From the cell containing the given text, extract its center point as (x, y) coordinate. 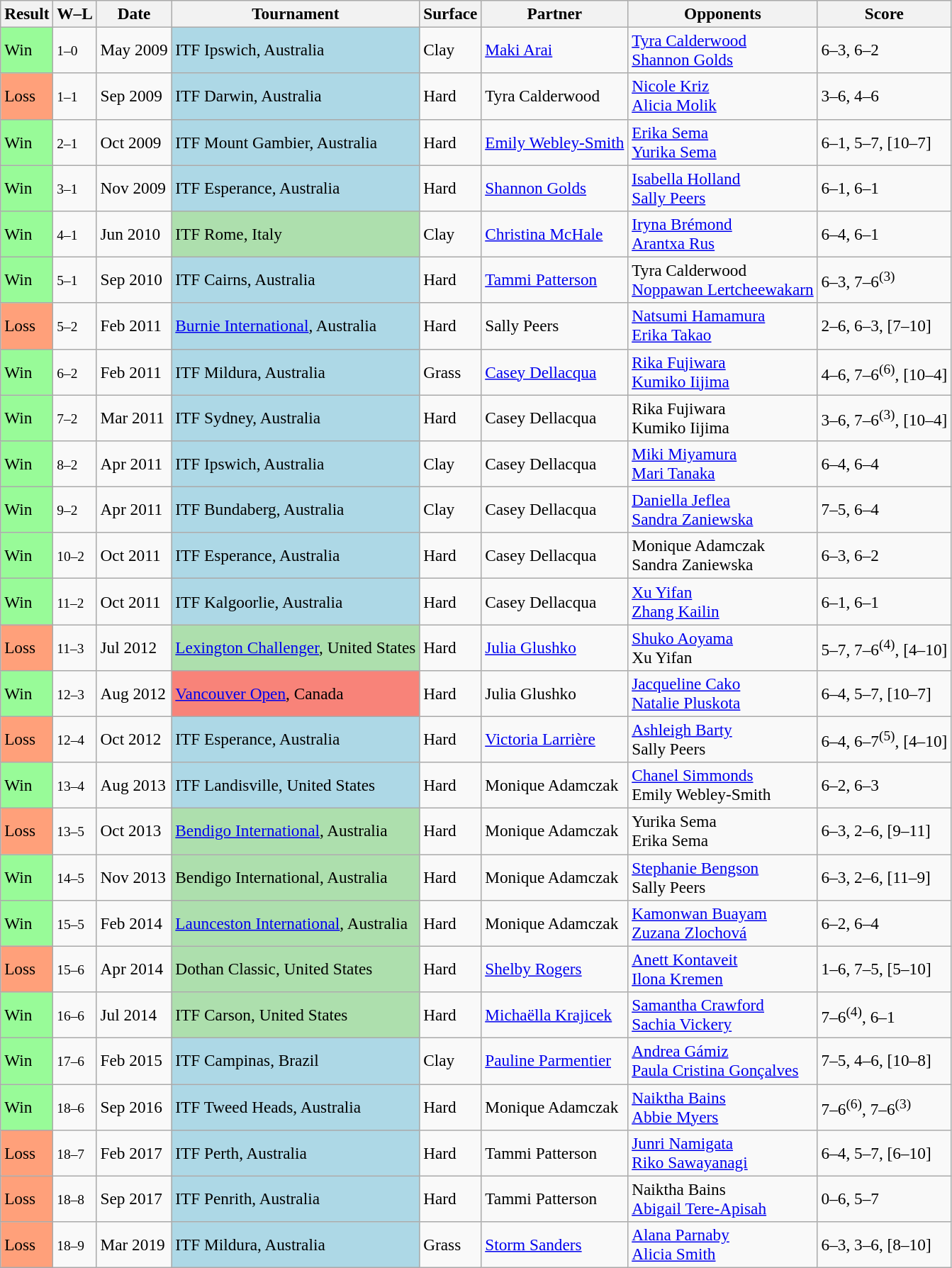
6–3, 2–6, [11–9] (885, 877)
Victoria Larrière (554, 739)
15–5 (75, 923)
Feb 2014 (134, 923)
Apr 2014 (134, 969)
8–2 (75, 464)
Jacqueline Cako Natalie Pluskota (723, 694)
Mar 2011 (134, 417)
Oct 2009 (134, 142)
Date (134, 13)
Vancouver Open, Canada (296, 694)
Maki Arai (554, 50)
Anett Kontaveit Ilona Kremen (723, 969)
6–3, 3–6, [8–10] (885, 1244)
ITF Perth, Australia (296, 1153)
Sally Peers (554, 326)
Tyra Calderwood (554, 96)
11–3 (75, 647)
Jul 2012 (134, 647)
14–5 (75, 877)
3–6, 7–6(3), [10–4] (885, 417)
Isabella Holland Sally Peers (723, 187)
3–1 (75, 187)
Burnie International, Australia (296, 326)
Jun 2010 (134, 234)
Iryna Brémond Arantxa Rus (723, 234)
6–2, 6–4 (885, 923)
Sep 2016 (134, 1106)
Sep 2009 (134, 96)
1–0 (75, 50)
ITF Penrith, Australia (296, 1199)
Dothan Classic, United States (296, 969)
Feb 2017 (134, 1153)
Kamonwan Buayam Zuzana Zlochová (723, 923)
Ashleigh Barty Sally Peers (723, 739)
10–2 (75, 556)
2–1 (75, 142)
7–6(6), 7–6(3) (885, 1106)
W–L (75, 13)
7–5, 6–4 (885, 509)
1–1 (75, 96)
Naiktha Bains Abigail Tere-Apisah (723, 1199)
Alana Parnaby Alicia Smith (723, 1244)
Erika Sema Yurika Sema (723, 142)
Daniella Jeflea Sandra Zaniewska (723, 509)
Tournament (296, 13)
Aug 2013 (134, 786)
5–1 (75, 279)
Jul 2014 (134, 1014)
7–2 (75, 417)
13–5 (75, 831)
Nov 2009 (134, 187)
2–6, 6–3, [7–10] (885, 326)
Result (27, 13)
Xu Yifan Zhang Kailin (723, 601)
ITF Darwin, Australia (296, 96)
Emily Webley-Smith (554, 142)
Michaëlla Krajicek (554, 1014)
5–7, 7–6(4), [4–10] (885, 647)
Tyra Calderwood Shannon Golds (723, 50)
3–6, 4–6 (885, 96)
1–6, 7–5, [5–10] (885, 969)
Shelby Rogers (554, 969)
Oct 2012 (134, 739)
5–2 (75, 326)
Partner (554, 13)
Score (885, 13)
Oct 2013 (134, 831)
Launceston International, Australia (296, 923)
18–7 (75, 1153)
Natsumi Hamamura Erika Takao (723, 326)
7–5, 4–6, [10–8] (885, 1061)
ITF Tweed Heads, Australia (296, 1106)
6–1, 5–7, [10–7] (885, 142)
18–6 (75, 1106)
12–4 (75, 739)
ITF Mount Gambier, Australia (296, 142)
ITF Landisville, United States (296, 786)
May 2009 (134, 50)
ITF Bundaberg, Australia (296, 509)
ITF Rome, Italy (296, 234)
6–3, 7–6(3) (885, 279)
16–6 (75, 1014)
Mar 2019 (134, 1244)
6–4, 6–4 (885, 464)
Samantha Crawford Sachia Vickery (723, 1014)
Sep 2010 (134, 279)
6–2, 6–3 (885, 786)
Yurika Sema Erika Sema (723, 831)
13–4 (75, 786)
Pauline Parmentier (554, 1061)
6–4, 6–7(5), [4–10] (885, 739)
Sep 2017 (134, 1199)
6–3, 2–6, [9–11] (885, 831)
Aug 2012 (134, 694)
Andrea Gámiz Paula Cristina Gonçalves (723, 1061)
Chanel Simmonds Emily Webley-Smith (723, 786)
6–2 (75, 372)
Opponents (723, 13)
Nicole Kriz Alicia Molik (723, 96)
6–4, 6–1 (885, 234)
Shannon Golds (554, 187)
Nov 2013 (134, 877)
ITF Carson, United States (296, 1014)
Miki Miyamura Mari Tanaka (723, 464)
Christina McHale (554, 234)
ITF Cairns, Australia (296, 279)
9–2 (75, 509)
15–6 (75, 969)
Junri Namigata Riko Sawayanagi (723, 1153)
Monique Adamczak Sandra Zaniewska (723, 556)
ITF Campinas, Brazil (296, 1061)
11–2 (75, 601)
7–6(4), 6–1 (885, 1014)
6–4, 5–7, [10–7] (885, 694)
Feb 2015 (134, 1061)
Stephanie Bengson Sally Peers (723, 877)
Tyra Calderwood Noppawan Lertcheewakarn (723, 279)
Lexington Challenger, United States (296, 647)
4–6, 7–6(6), [10–4] (885, 372)
17–6 (75, 1061)
18–9 (75, 1244)
Surface (451, 13)
ITF Sydney, Australia (296, 417)
18–8 (75, 1199)
Naiktha Bains Abbie Myers (723, 1106)
12–3 (75, 694)
6–4, 5–7, [6–10] (885, 1153)
0–6, 5–7 (885, 1199)
Storm Sanders (554, 1244)
Shuko Aoyama Xu Yifan (723, 647)
4–1 (75, 234)
ITF Kalgoorlie, Australia (296, 601)
